Pinpoint the cell where the given text exists, returning its (x, y) midpoint coordinate. 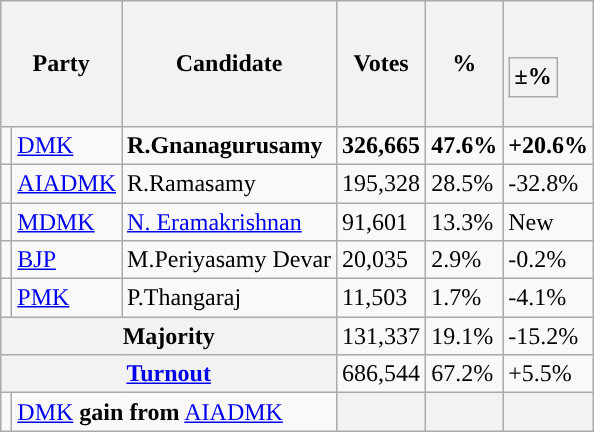
-0.2% (548, 260)
326,665 (382, 145)
131,337 (382, 336)
Turnout (169, 374)
-32.8% (548, 183)
47.6% (464, 145)
+5.5% (548, 374)
28.5% (464, 183)
+20.6% (548, 145)
13.3% (464, 221)
R.Ramasamy (230, 183)
DMK (67, 145)
DMK gain from AIADMK (174, 412)
20,035 (382, 260)
R.Gnanagurusamy (230, 145)
BJP (67, 260)
New (548, 221)
Majority (169, 336)
-4.1% (548, 298)
11,503 (382, 298)
686,544 (382, 374)
67.2% (464, 374)
195,328 (382, 183)
N. Eramakrishnan (230, 221)
MDMK (67, 221)
Candidate (230, 64)
1.7% (464, 298)
Party (62, 64)
% (464, 64)
P.Thangaraj (230, 298)
2.9% (464, 260)
M.Periyasamy Devar (230, 260)
-15.2% (548, 336)
Votes (382, 64)
91,601 (382, 221)
PMK (67, 298)
AIADMK (67, 183)
19.1% (464, 336)
